Search for the cell housing the specified text and yield its [x, y] center coordinate. 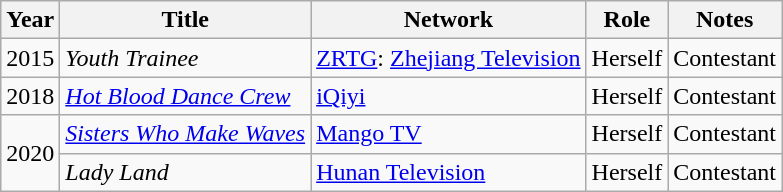
Youth Trainee [186, 58]
iQiyi [448, 96]
Notes [725, 20]
Role [627, 20]
Year [30, 20]
Lady Land [186, 172]
2020 [30, 153]
Hunan Television [448, 172]
2015 [30, 58]
Network [448, 20]
2018 [30, 96]
Mango TV [448, 134]
Sisters Who Make Waves [186, 134]
ZRTG: Zhejiang Television [448, 58]
Title [186, 20]
Hot Blood Dance Crew [186, 96]
